Output the [X, Y] coordinate of the center of the cell containing the given text.  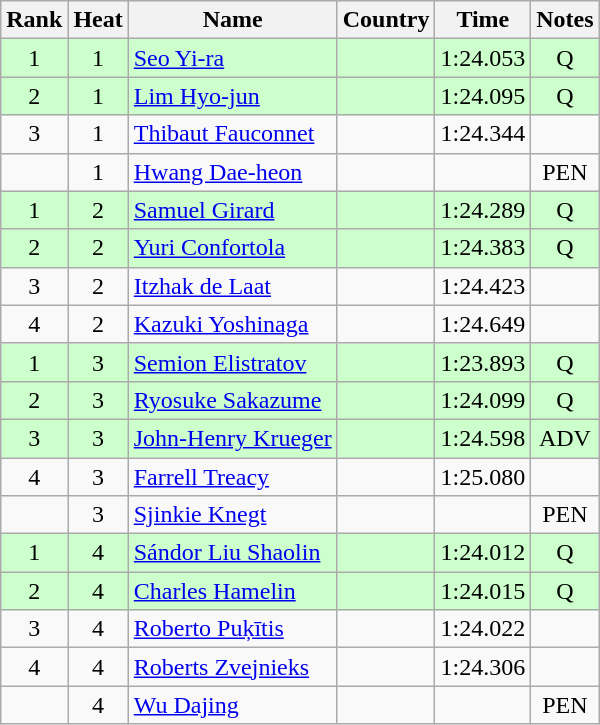
Ryosuke Sakazume [232, 400]
Country [386, 20]
Time [483, 20]
Charles Hamelin [232, 591]
1:24.012 [483, 553]
Itzhak de Laat [232, 286]
Rank [34, 20]
Wu Dajing [232, 705]
1:24.015 [483, 591]
Kazuki Yoshinaga [232, 324]
Sándor Liu Shaolin [232, 553]
1:24.383 [483, 248]
Yuri Confortola [232, 248]
Heat [98, 20]
1:25.080 [483, 477]
Samuel Girard [232, 210]
John-Henry Krueger [232, 438]
1:24.306 [483, 667]
1:24.289 [483, 210]
Lim Hyo-jun [232, 96]
Semion Elistratov [232, 362]
1:24.423 [483, 286]
1:24.598 [483, 438]
ADV [565, 438]
Roberts Zvejnieks [232, 667]
1:24.022 [483, 629]
1:24.344 [483, 134]
Thibaut Fauconnet [232, 134]
Roberto Puķītis [232, 629]
Name [232, 20]
Hwang Dae-heon [232, 172]
Seo Yi-ra [232, 58]
Sjinkie Knegt [232, 515]
1:24.053 [483, 58]
Notes [565, 20]
1:23.893 [483, 362]
1:24.649 [483, 324]
1:24.095 [483, 96]
1:24.099 [483, 400]
Farrell Treacy [232, 477]
